Scan for the cell matching the given text and deliver its [x, y] coordinate at center. 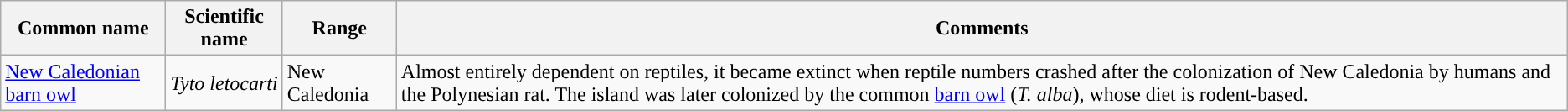
Tyto letocarti [224, 82]
Scientific name [224, 29]
New Caledonia [339, 82]
Common name [84, 29]
New Caledonian barn owl [84, 82]
Range [339, 29]
Comments [982, 29]
